Output the [X, Y] coordinate of the center of the cell containing the given text.  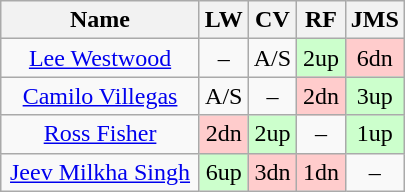
3up [374, 96]
6up [224, 172]
CV [272, 20]
Ross Fisher [100, 134]
Jeev Milkha Singh [100, 172]
6dn [374, 58]
Name [100, 20]
1dn [322, 172]
1up [374, 134]
3dn [272, 172]
Camilo Villegas [100, 96]
LW [224, 20]
Lee Westwood [100, 58]
JMS [374, 20]
RF [322, 20]
